Provide the (X, Y) coordinate of the cell's center where the given text is located.  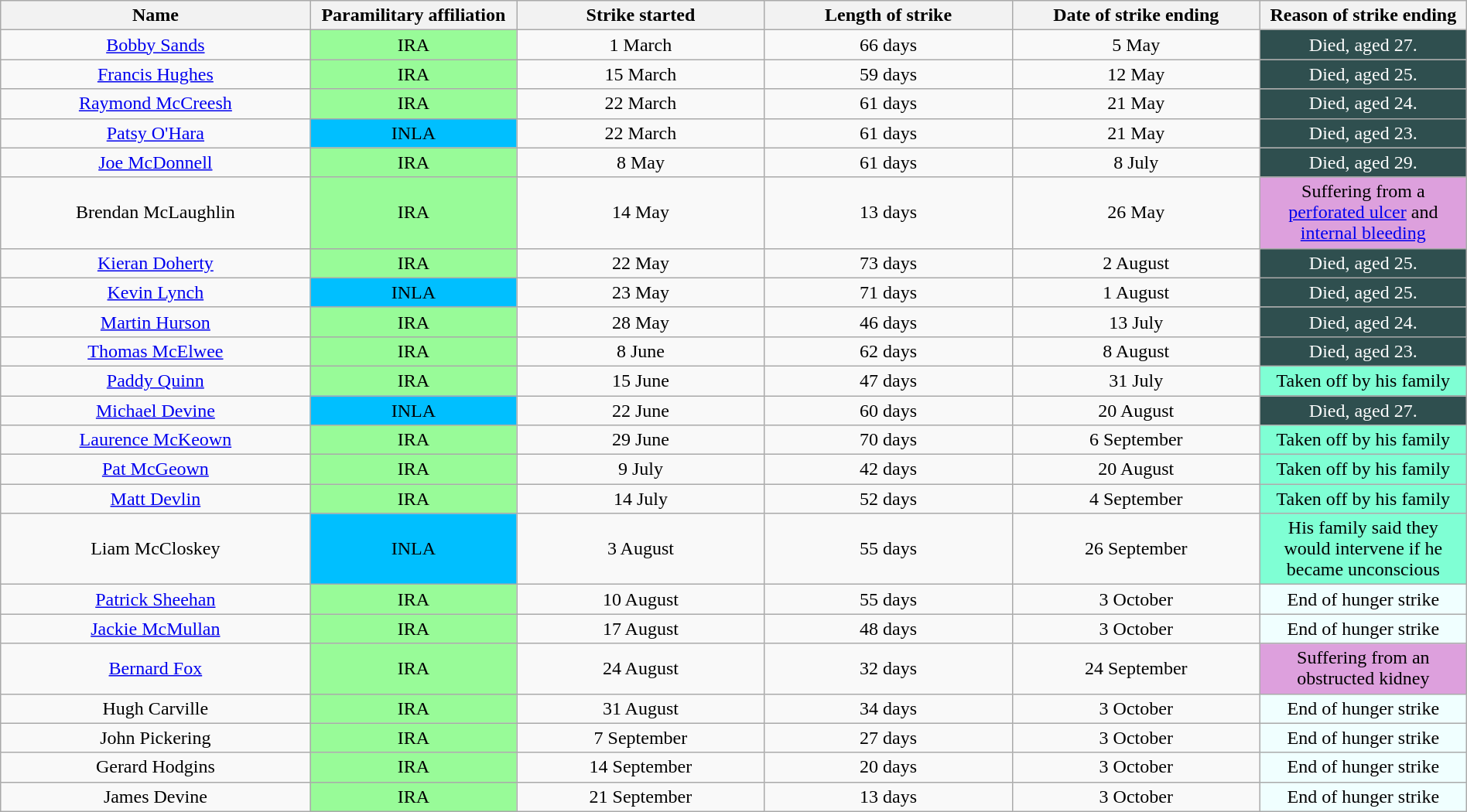
Died, aged 29. (1363, 162)
8 July (1136, 162)
Name (156, 15)
42 days (888, 469)
66 days (888, 45)
15 June (641, 380)
2 August (1136, 263)
1 March (641, 45)
13 July (1136, 322)
52 days (888, 499)
Length of strike (888, 15)
Patsy O'Hara (156, 133)
23 May (641, 292)
5 May (1136, 45)
8 June (641, 351)
14 July (641, 499)
62 days (888, 351)
Kevin Lynch (156, 292)
Francis Hughes (156, 74)
22 May (641, 263)
26 May (1136, 213)
4 September (1136, 499)
71 days (888, 292)
Bernard Fox (156, 668)
27 days (888, 738)
21 September (641, 797)
8 May (641, 162)
Thomas McElwee (156, 351)
Strike started (641, 15)
Suffering from a perforated ulcer and internal bleeding (1363, 213)
Patrick Sheehan (156, 599)
7 September (641, 738)
Reason of strike ending (1363, 15)
Martin Hurson (156, 322)
John Pickering (156, 738)
Hugh Carville (156, 708)
8 August (1136, 351)
34 days (888, 708)
46 days (888, 322)
73 days (888, 263)
6 September (1136, 440)
60 days (888, 411)
12 May (1136, 74)
32 days (888, 668)
Suffering from an obstructed kidney (1363, 668)
24 August (641, 668)
26 September (1136, 549)
Matt Devlin (156, 499)
Liam McCloskey (156, 549)
Joe McDonnell (156, 162)
70 days (888, 440)
29 June (641, 440)
Kieran Doherty (156, 263)
Michael Devine (156, 411)
22 June (641, 411)
10 August (641, 599)
James Devine (156, 797)
Laurence McKeown (156, 440)
1 August (1136, 292)
31 August (641, 708)
24 September (1136, 668)
20 days (888, 767)
14 May (641, 213)
Gerard Hodgins (156, 767)
47 days (888, 380)
Bobby Sands (156, 45)
Paddy Quinn (156, 380)
28 May (641, 322)
Paramilitary affiliation (413, 15)
9 July (641, 469)
Brendan McLaughlin (156, 213)
Raymond McCreesh (156, 104)
Date of strike ending (1136, 15)
15 March (641, 74)
31 July (1136, 380)
17 August (641, 629)
48 days (888, 629)
59 days (888, 74)
14 September (641, 767)
3 August (641, 549)
Jackie McMullan (156, 629)
Pat McGeown (156, 469)
His family said they would intervene if he became unconscious (1363, 549)
